From the cell containing the given text, extract its center point as (X, Y) coordinate. 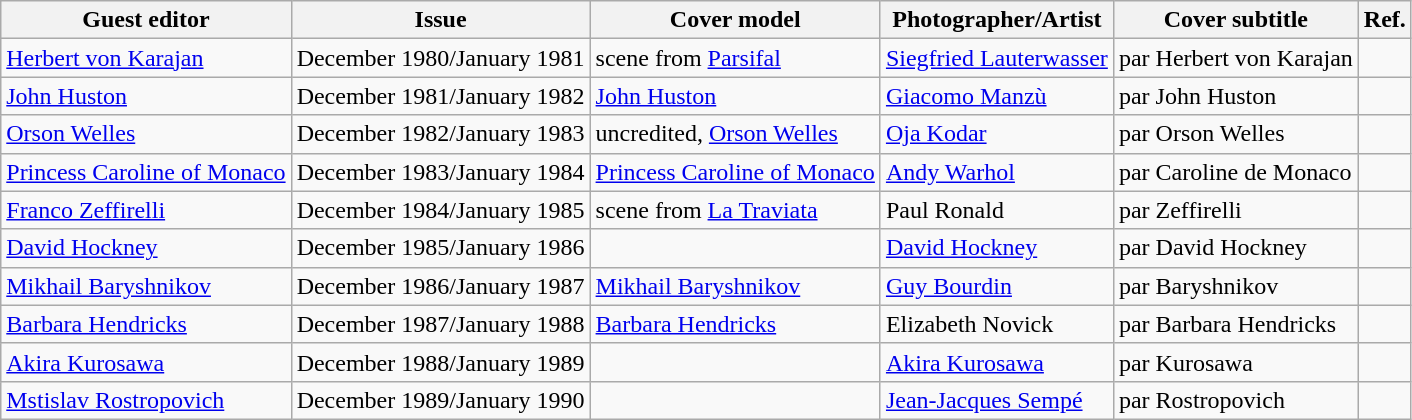
Oja Kodar (996, 134)
scene from La Traviata (735, 210)
Orson Welles (146, 134)
Franco Zeffirelli (146, 210)
Ref. (1384, 20)
December 1983/January 1984 (440, 172)
Siegfried Lauterwasser (996, 58)
par John Huston (1236, 96)
Mstislav Rostropovich (146, 400)
par Kurosawa (1236, 362)
par Herbert von Karajan (1236, 58)
Paul Ronald (996, 210)
par Baryshnikov (1236, 286)
par Rostropovich (1236, 400)
uncredited, Orson Welles (735, 134)
December 1988/January 1989 (440, 362)
par Orson Welles (1236, 134)
Andy Warhol (996, 172)
Cover subtitle (1236, 20)
December 1989/January 1990 (440, 400)
Cover model (735, 20)
December 1985/January 1986 (440, 248)
par Caroline de Monaco (1236, 172)
Guy Bourdin (996, 286)
December 1980/January 1981 (440, 58)
Giacomo Manzù (996, 96)
Photographer/Artist (996, 20)
December 1986/January 1987 (440, 286)
December 1984/January 1985 (440, 210)
December 1982/January 1983 (440, 134)
par David Hockney (1236, 248)
par Zeffirelli (1236, 210)
Guest editor (146, 20)
Issue (440, 20)
Jean-Jacques Sempé (996, 400)
Herbert von Karajan (146, 58)
December 1987/January 1988 (440, 324)
scene from Parsifal (735, 58)
December 1981/January 1982 (440, 96)
par Barbara Hendricks (1236, 324)
Elizabeth Novick (996, 324)
